Identify which cell holds the provided text, then report its [X, Y] central coordinate. 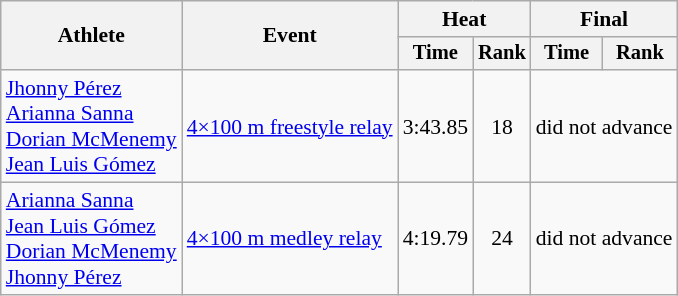
18 [502, 126]
Event [290, 36]
Heat [464, 19]
Arianna SannaJean Luis GómezDorian McMenemyJhonny Pérez [92, 239]
Final [604, 19]
3:43.85 [436, 126]
Jhonny PérezArianna SannaDorian McMenemyJean Luis Gómez [92, 126]
4:19.79 [436, 239]
4×100 m freestyle relay [290, 126]
4×100 m medley relay [290, 239]
Athlete [92, 36]
24 [502, 239]
